Provide the (X, Y) coordinate of the cell's center where the given text is located.  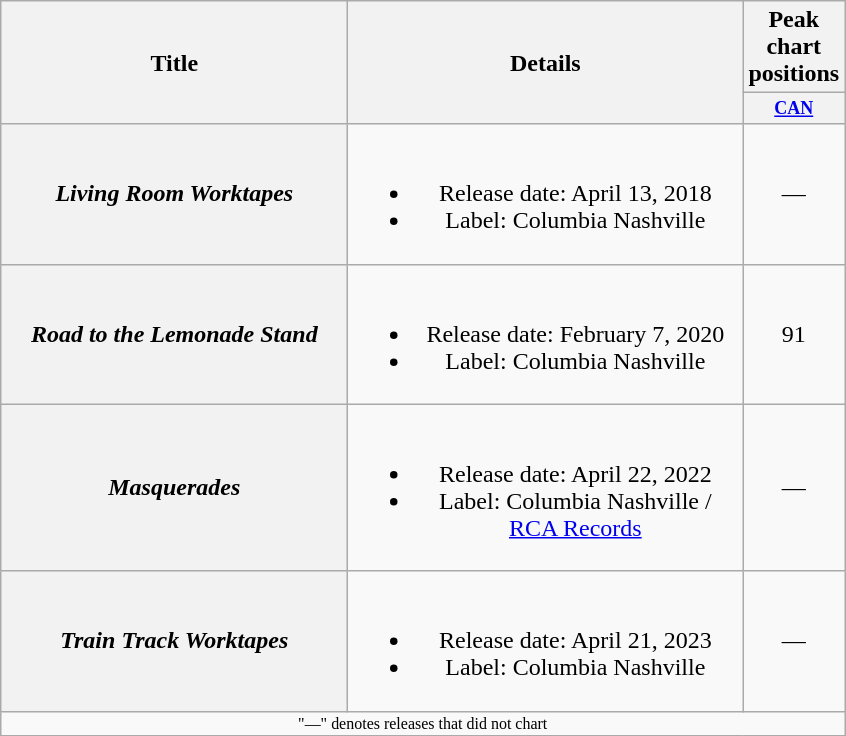
91 (794, 334)
Road to the Lemonade Stand (174, 334)
Title (174, 62)
Release date: April 13, 2018Label: Columbia Nashville (546, 194)
Release date: April 22, 2022Label: Columbia Nashville / RCA Records (546, 488)
"—" denotes releases that did not chart (423, 723)
Masquerades (174, 488)
Details (546, 62)
Peak chartpositions (794, 47)
CAN (794, 108)
Release date: April 21, 2023Label: Columbia Nashville (546, 641)
Release date: February 7, 2020Label: Columbia Nashville (546, 334)
Train Track Worktapes (174, 641)
Living Room Worktapes (174, 194)
